From the cell containing the given text, extract its center point as (x, y) coordinate. 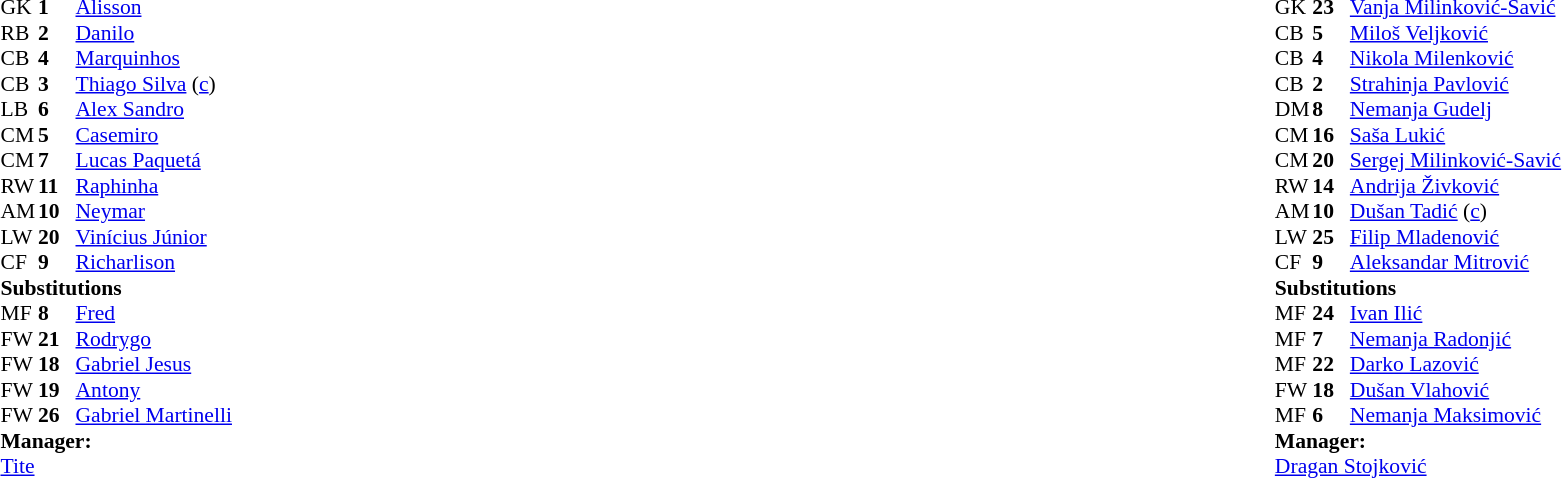
Sergej Milinković-Savić (1456, 161)
26 (57, 415)
Dušan Vlahović (1456, 390)
Nemanja Radonjić (1456, 339)
25 (1331, 237)
LB (19, 109)
Thiago Silva (c) (154, 84)
Filip Mladenović (1456, 237)
Richarlison (154, 263)
Neymar (154, 211)
Ivan Ilić (1456, 313)
24 (1331, 313)
Vinícius Júnior (154, 237)
Nemanja Maksimović (1456, 415)
19 (57, 390)
Rodrygo (154, 339)
Gabriel Martinelli (154, 415)
Andrija Živković (1456, 186)
Dušan Tadić (c) (1456, 211)
Danilo (154, 33)
Aleksandar Mitrović (1456, 263)
22 (1331, 365)
Saša Lukić (1456, 135)
Fred (154, 313)
14 (1331, 186)
Gabriel Jesus (154, 365)
Casemiro (154, 135)
11 (57, 186)
Marquinhos (154, 59)
Alex Sandro (154, 109)
Nemanja Gudelj (1456, 109)
Raphinha (154, 186)
Miloš Veljković (1456, 33)
Nikola Milenković (1456, 59)
3 (57, 84)
Lucas Paquetá (154, 161)
DM (1294, 109)
Darko Lazović (1456, 365)
Strahinja Pavlović (1456, 84)
21 (57, 339)
16 (1331, 135)
RB (19, 33)
Antony (154, 390)
